Provide the [x, y] coordinate of the cell's center where the given text is located.  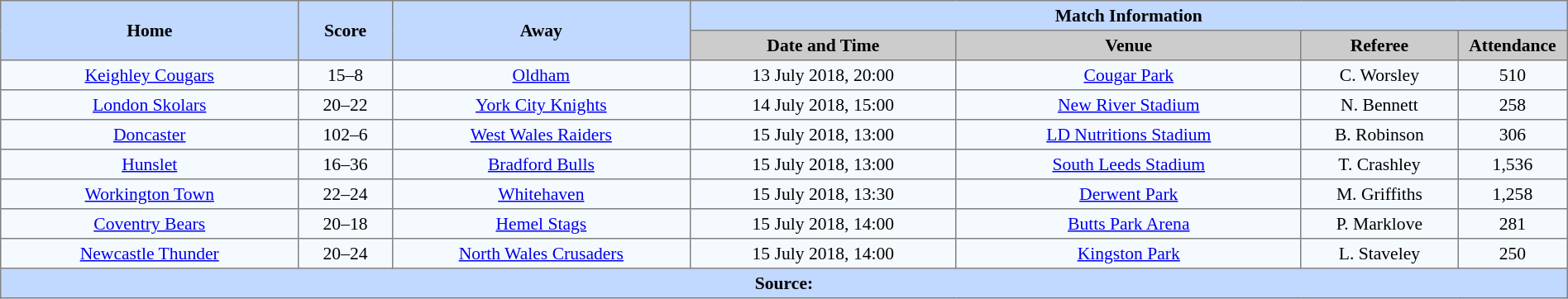
1,536 [1513, 164]
West Wales Raiders [541, 135]
N. Bennett [1379, 105]
Source: [784, 283]
102–6 [346, 135]
16–36 [346, 164]
306 [1513, 135]
M. Griffiths [1379, 194]
15–8 [346, 75]
258 [1513, 105]
Whitehaven [541, 194]
Away [541, 31]
20–24 [346, 254]
Referee [1379, 45]
22–24 [346, 194]
13 July 2018, 20:00 [823, 75]
Oldham [541, 75]
281 [1513, 224]
C. Worsley [1379, 75]
London Skolars [150, 105]
Venue [1128, 45]
Home [150, 31]
250 [1513, 254]
Newcastle Thunder [150, 254]
Keighley Cougars [150, 75]
Attendance [1513, 45]
North Wales Crusaders [541, 254]
Coventry Bears [150, 224]
Kingston Park [1128, 254]
1,258 [1513, 194]
Cougar Park [1128, 75]
New River Stadium [1128, 105]
Bradford Bulls [541, 164]
LD Nutritions Stadium [1128, 135]
South Leeds Stadium [1128, 164]
Butts Park Arena [1128, 224]
Date and Time [823, 45]
York City Knights [541, 105]
20–18 [346, 224]
B. Robinson [1379, 135]
510 [1513, 75]
Doncaster [150, 135]
P. Marklove [1379, 224]
Derwent Park [1128, 194]
15 July 2018, 13:30 [823, 194]
Workington Town [150, 194]
Hunslet [150, 164]
Match Information [1128, 16]
14 July 2018, 15:00 [823, 105]
L. Staveley [1379, 254]
Hemel Stags [541, 224]
T. Crashley [1379, 164]
20–22 [346, 105]
Score [346, 31]
